Pinpoint the cell where the given text exists, returning its (x, y) midpoint coordinate. 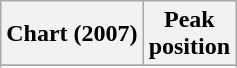
Peakposition (189, 34)
Chart (2007) (72, 34)
